Identify which cell holds the provided text, then report its (X, Y) central coordinate. 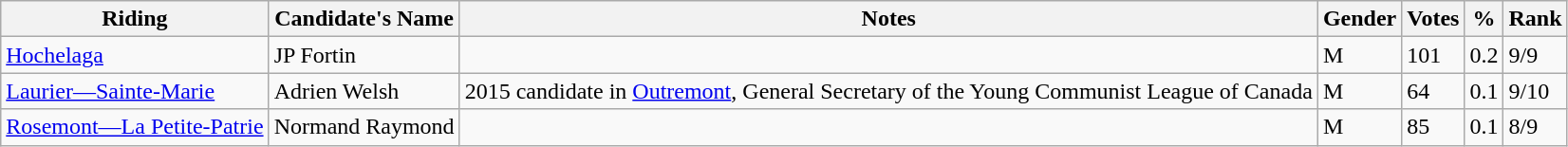
101 (1433, 55)
Rosemont—La Petite-Patrie (135, 127)
% (1484, 19)
Hochelaga (135, 55)
Laurier—Sainte-Marie (135, 91)
8/9 (1536, 127)
Adrien Welsh (364, 91)
Normand Raymond (364, 127)
Candidate's Name (364, 19)
9/10 (1536, 91)
Rank (1536, 19)
64 (1433, 91)
2015 candidate in Outremont, General Secretary of the Young Communist League of Canada (888, 91)
JP Fortin (364, 55)
Notes (888, 19)
Votes (1433, 19)
9/9 (1536, 55)
85 (1433, 127)
Riding (135, 19)
0.2 (1484, 55)
Gender (1359, 19)
